Detect which cell encompasses the target text, then output its [X, Y] center coordinate. 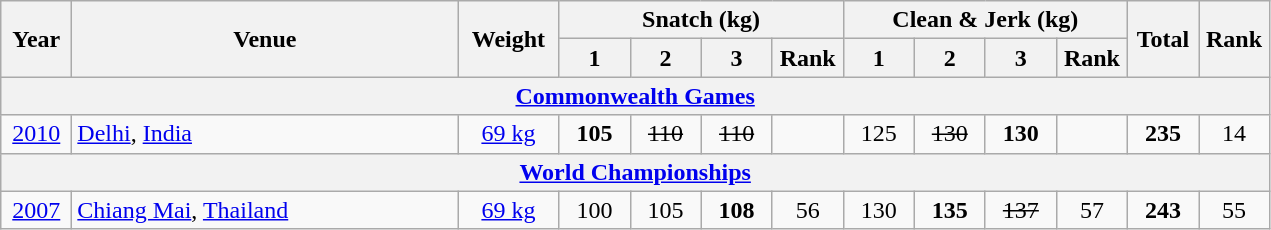
World Championships [636, 172]
235 [1162, 134]
108 [736, 210]
Year [36, 39]
Total [1162, 39]
Clean & Jerk (kg) [985, 20]
55 [1234, 210]
135 [950, 210]
100 [594, 210]
Snatch (kg) [701, 20]
14 [1234, 134]
243 [1162, 210]
Delhi, India [265, 134]
125 [878, 134]
Weight [508, 39]
2010 [36, 134]
Chiang Mai, Thailand [265, 210]
2007 [36, 210]
Commonwealth Games [636, 96]
56 [808, 210]
Venue [265, 39]
137 [1020, 210]
57 [1092, 210]
